Scan for the cell matching the given text and deliver its [X, Y] coordinate at center. 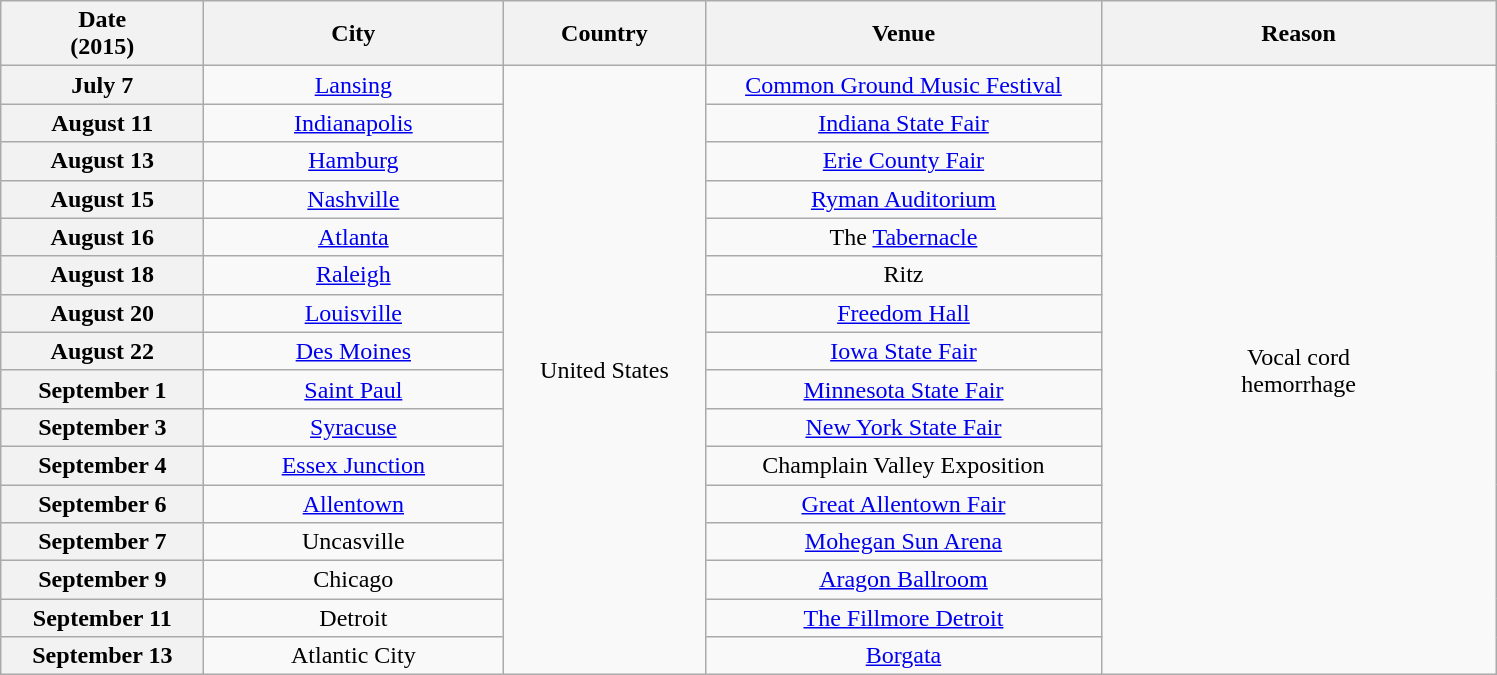
Essex Junction [354, 465]
Nashville [354, 199]
Des Moines [354, 351]
Country [604, 34]
Saint Paul [354, 389]
September 4 [102, 465]
September 9 [102, 580]
August 11 [102, 123]
Date(2015) [102, 34]
August 22 [102, 351]
Raleigh [354, 275]
Champlain Valley Exposition [904, 465]
Borgata [904, 656]
Aragon Ballroom [904, 580]
Syracuse [354, 427]
The Tabernacle [904, 237]
September 3 [102, 427]
Lansing [354, 85]
September 7 [102, 542]
Detroit [354, 618]
August 20 [102, 313]
August 16 [102, 237]
Great Allentown Fair [904, 503]
August 15 [102, 199]
Freedom Hall [904, 313]
Vocal cordhemorrhage [1298, 370]
August 18 [102, 275]
Uncasville [354, 542]
The Fillmore Detroit [904, 618]
Minnesota State Fair [904, 389]
Hamburg [354, 161]
July 7 [102, 85]
Chicago [354, 580]
Venue [904, 34]
Louisville [354, 313]
Reason [1298, 34]
Common Ground Music Festival [904, 85]
Ryman Auditorium [904, 199]
Atlanta [354, 237]
United States [604, 370]
Allentown [354, 503]
Erie County Fair [904, 161]
City [354, 34]
September 13 [102, 656]
Iowa State Fair [904, 351]
September 11 [102, 618]
Atlantic City [354, 656]
Indiana State Fair [904, 123]
August 13 [102, 161]
Mohegan Sun Arena [904, 542]
September 1 [102, 389]
New York State Fair [904, 427]
September 6 [102, 503]
Indianapolis [354, 123]
Ritz [904, 275]
